Output the [x, y] coordinate of the center of the cell containing the given text.  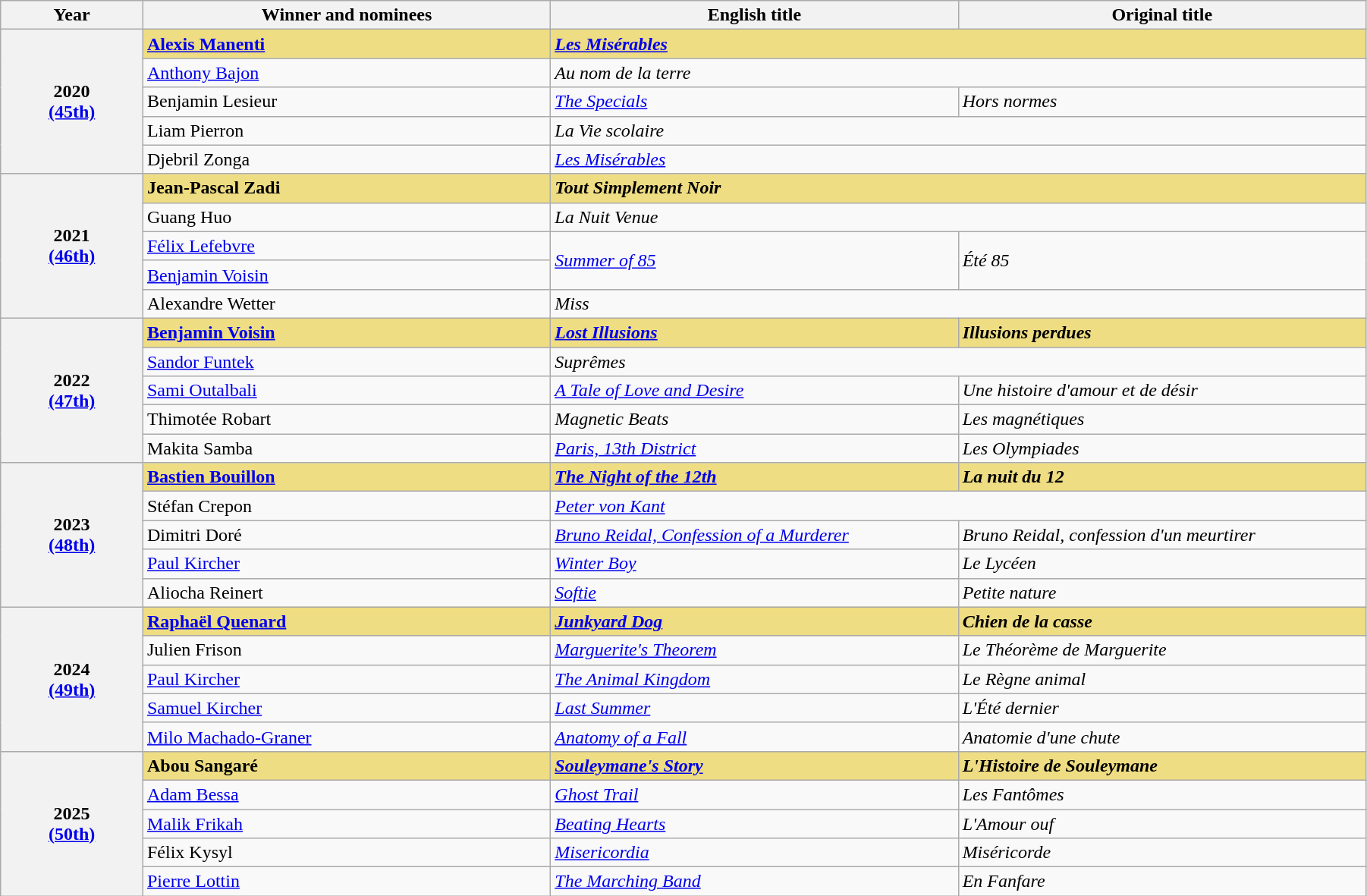
Beating Hearts [754, 823]
Félix Kysyl [346, 853]
English title [754, 15]
Stéfan Crepon [346, 506]
Anthony Bajon [346, 73]
Junkyard Dog [754, 621]
Les magnétiques [1162, 420]
Milo Machado-Graner [346, 737]
A Tale of Love and Desire [754, 391]
Last Summer [754, 708]
Miséricorde [1162, 853]
La Vie scolaire [959, 130]
La nuit du 12 [1162, 477]
The Animal Kingdom [754, 679]
Le Règne animal [1162, 679]
Les Fantômes [1162, 794]
2020(45th) [72, 102]
Les Olympiades [1162, 448]
Suprêmes [959, 362]
Magnetic Beats [754, 420]
Sami Outalbali [346, 391]
Alexandre Wetter [346, 303]
Guang Huo [346, 217]
Raphaël Quenard [346, 621]
L'Histoire de Souleymane [1162, 766]
Adam Bessa [346, 794]
2025(50th) [72, 823]
Souleymane's Story [754, 766]
Illusions perdues [1162, 332]
Julien Frison [346, 650]
Year [72, 15]
2021(46th) [72, 246]
Bruno Reidal, confession d'un meurtirer [1162, 535]
Marguerite's Theorem [754, 650]
Liam Pierron [346, 130]
L'Amour ouf [1162, 823]
Tout Simplement Noir [959, 188]
Aliocha Reinert [346, 593]
Djebril Zonga [346, 159]
Chien de la casse [1162, 621]
Au nom de la terre [959, 73]
Hors normes [1162, 102]
Sandor Funtek [346, 362]
Bastien Bouillon [346, 477]
Miss [959, 303]
2023(48th) [72, 535]
Misericordia [754, 853]
Bruno Reidal, Confession of a Murderer [754, 535]
Peter von Kant [959, 506]
Original title [1162, 15]
Anatomy of a Fall [754, 737]
Alexis Manenti [346, 44]
Pierre Lottin [346, 882]
The Night of the 12th [754, 477]
En Fanfare [1162, 882]
Benjamin Lesieur [346, 102]
Anatomie d'une chute [1162, 737]
2022(47th) [72, 390]
Ghost Trail [754, 794]
Summer of 85 [754, 260]
The Specials [754, 102]
Softie [754, 593]
Paris, 13th District [754, 448]
Félix Lefebvre [346, 246]
Le Théorème de Marguerite [1162, 650]
Lost Illusions [754, 332]
2024(49th) [72, 679]
Petite nature [1162, 593]
Thimotée Robart [346, 420]
Winter Boy [754, 564]
Dimitri Doré [346, 535]
Le Lycéen [1162, 564]
L'Été dernier [1162, 708]
Malik Frikah [346, 823]
Abou Sangaré [346, 766]
Samuel Kircher [346, 708]
La Nuit Venue [959, 217]
Été 85 [1162, 260]
Jean-Pascal Zadi [346, 188]
Une histoire d'amour et de désir [1162, 391]
Makita Samba [346, 448]
The Marching Band [754, 882]
Winner and nominees [346, 15]
